Determine the (X, Y) coordinate at the center of the cell enclosing the given text.  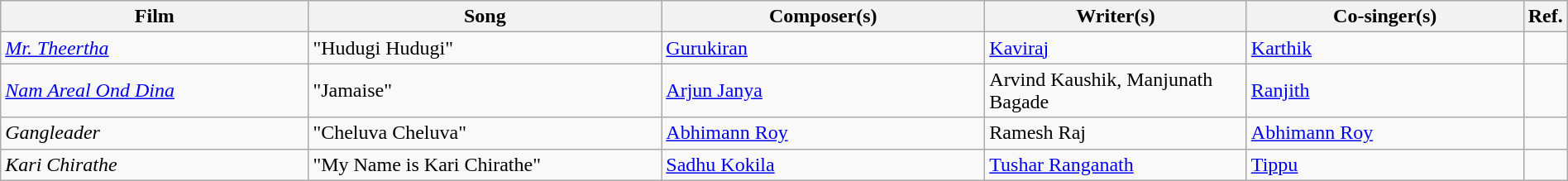
Ranjith (1384, 91)
Kari Chirathe (155, 164)
"My Name is Kari Chirathe" (485, 164)
Kaviraj (1116, 48)
Arvind Kaushik, Manjunath Bagade (1116, 91)
Arjun Janya (824, 91)
Co-singer(s) (1384, 17)
Writer(s) (1116, 17)
Film (155, 17)
Nam Areal Ond Dina (155, 91)
Gurukiran (824, 48)
Ramesh Raj (1116, 133)
Sadhu Kokila (824, 164)
Tushar Ranganath (1116, 164)
"Cheluva Cheluva" (485, 133)
"Hudugi Hudugi" (485, 48)
Ref. (1545, 17)
"Jamaise" (485, 91)
Tippu (1384, 164)
Song (485, 17)
Mr. Theertha (155, 48)
Karthik (1384, 48)
Composer(s) (824, 17)
Gangleader (155, 133)
